Detect which cell encompasses the target text, then output its [x, y] center coordinate. 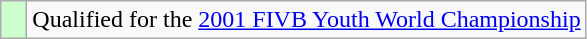
Qualified for the 2001 FIVB Youth World Championship [306, 20]
